Extract the [x, y] coordinate from the center of the cell holding the provided text.  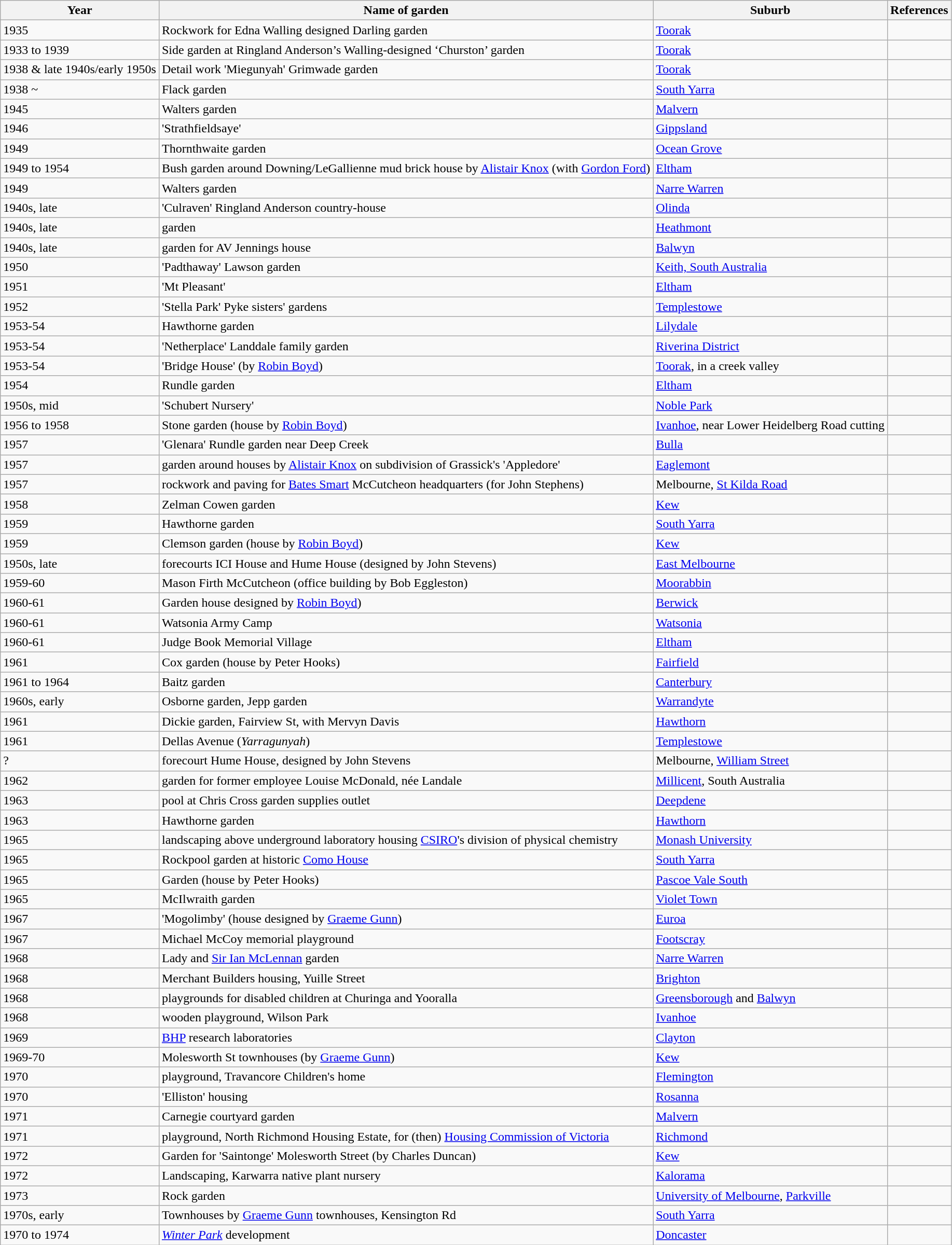
garden for AV Jennings house [406, 248]
Detail work 'Miegunyah' Grimwade garden [406, 70]
Gippsland [770, 129]
Olinda [770, 208]
Merchant Builders housing, Yuille Street [406, 978]
Winter Park development [406, 1235]
Landscaping, Karwarra native plant nursery [406, 1175]
Moorabbin [770, 583]
Clayton [770, 1037]
Euroa [770, 919]
1956 to 1958 [80, 425]
Mason Firth McCutcheon (office building by Bob Eggleston) [406, 583]
Clemson garden (house by Robin Boyd) [406, 543]
1954 [80, 386]
Baitz garden [406, 682]
University of Melbourne, Parkville [770, 1195]
1960s, early [80, 702]
Michael McCoy memorial playground [406, 939]
Footscray [770, 939]
rockwork and paving for Bates Smart McCutcheon headquarters (for John Stephens) [406, 484]
? [80, 761]
Bulla [770, 445]
1938 ~ [80, 89]
1949 to 1954 [80, 168]
Zelman Cowen garden [406, 504]
Judge Book Memorial Village [406, 642]
'Mogolimby' (house designed by Graeme Gunn) [406, 919]
Dellas Avenue (Yarragunyah) [406, 741]
Rundle garden [406, 386]
1962 [80, 781]
Dickie garden, Fairview St, with Mervyn Davis [406, 721]
Rosanna [770, 1097]
'Glenara' Rundle garden near Deep Creek [406, 445]
forecourt Hume House, designed by John Stevens [406, 761]
Suburb [770, 10]
Violet Town [770, 899]
Monash University [770, 840]
forecourts ICI House and Hume House (designed by John Stevens) [406, 563]
Noble Park [770, 405]
Watsonia [770, 623]
Rock garden [406, 1195]
1938 & late 1940s/early 1950s [80, 70]
Brighton [770, 978]
Pascoe Vale South [770, 880]
'Netherplace' Landdale family garden [406, 346]
'Padthaway' Lawson garden [406, 267]
Lady and Sir Ian McLennan garden [406, 959]
BHP research laboratories [406, 1037]
1950s, mid [80, 405]
1959-60 [80, 583]
Lilydale [770, 326]
Deepdene [770, 800]
1950 [80, 267]
Side garden at Ringland Anderson’s Walling-designed ‘Churston’ garden [406, 50]
Watsonia Army Camp [406, 623]
playgrounds for disabled children at Churinga and Yooralla [406, 998]
Rockwork for Edna Walling designed Darling garden [406, 30]
Balwyn [770, 248]
Garden (house by Peter Hooks) [406, 880]
1969 [80, 1037]
Garden house designed by Robin Boyd) [406, 603]
Townhouses by Graeme Gunn townhouses, Kensington Rd [406, 1215]
Year [80, 10]
Ivanhoe [770, 1018]
1969-70 [80, 1057]
playground, North Richmond Housing Estate, for (then) Housing Commission of Victoria [406, 1136]
Garden for 'Saintonge' Molesworth Street (by Charles Duncan) [406, 1156]
Melbourne, William Street [770, 761]
garden for former employee Louise McDonald, née Landale [406, 781]
1973 [80, 1195]
Eaglemont [770, 464]
Toorak, in a creek valley [770, 366]
'Culraven' Ringland Anderson country-house [406, 208]
1958 [80, 504]
Molesworth St townhouses (by Graeme Gunn) [406, 1057]
'Schubert Nursery' [406, 405]
Cox garden (house by Peter Hooks) [406, 662]
Rockpool garden at historic Como House [406, 859]
East Melbourne [770, 563]
Name of garden [406, 10]
1970 to 1974 [80, 1235]
Heathmont [770, 227]
Ivanhoe, near Lower Heidelberg Road cutting [770, 425]
Flemington [770, 1077]
'Bridge House' (by Robin Boyd) [406, 366]
Greensborough and Balwyn [770, 998]
Kalorama [770, 1175]
'Mt Pleasant' [406, 287]
wooden playground, Wilson Park [406, 1018]
Berwick [770, 603]
Millicent, South Australia [770, 781]
Bush garden around Downing/LeGallienne mud brick house by Alistair Knox (with Gordon Ford) [406, 168]
Thornthwaite garden [406, 148]
1935 [80, 30]
1933 to 1939 [80, 50]
Keith, South Australia [770, 267]
McIlwraith garden [406, 899]
Flack garden [406, 89]
Warrandyte [770, 702]
playground, Travancore Children's home [406, 1077]
garden [406, 227]
1950s, late [80, 563]
1970s, early [80, 1215]
landscaping above underground laboratory housing CSIRO's division of physical chemistry [406, 840]
Fairfield [770, 662]
Stone garden (house by Robin Boyd) [406, 425]
Richmond [770, 1136]
'Stella Park' Pyke sisters' gardens [406, 307]
Melbourne, St Kilda Road [770, 484]
1961 to 1964 [80, 682]
References [919, 10]
'Strathfieldsaye' [406, 129]
pool at Chris Cross garden supplies outlet [406, 800]
'Elliston' housing [406, 1097]
1946 [80, 129]
Canterbury [770, 682]
1952 [80, 307]
Riverina District [770, 346]
1951 [80, 287]
1945 [80, 109]
garden around houses by Alistair Knox on subdivision of Grassick's 'Appledore' [406, 464]
Carnegie courtyard garden [406, 1116]
Doncaster [770, 1235]
Osborne garden, Jepp garden [406, 702]
Ocean Grove [770, 148]
